Provide the [X, Y] coordinate of the cell's center where the given text is located.  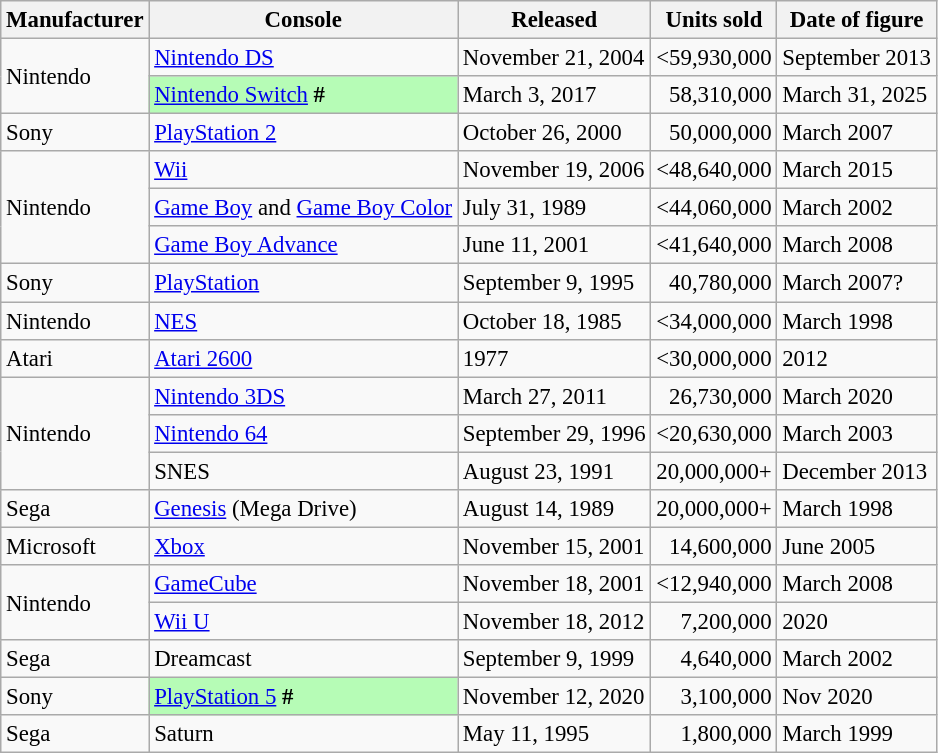
November 12, 2020 [554, 697]
Manufacturer [75, 20]
PlayStation 2 [304, 133]
SNES [304, 471]
October 18, 1985 [554, 321]
March 1999 [856, 734]
<12,940,000 [714, 584]
March 27, 2011 [554, 396]
September 9, 1995 [554, 283]
September 2013 [856, 58]
<59,930,000 [714, 58]
Nintendo Switch # [304, 95]
Game Boy and Game Boy Color [304, 208]
Genesis (Mega Drive) [304, 509]
3,100,000 [714, 697]
<20,630,000 [714, 433]
Units sold [714, 20]
<41,640,000 [714, 245]
<34,000,000 [714, 321]
Atari 2600 [304, 358]
1,800,000 [714, 734]
September 9, 1999 [554, 659]
June 11, 2001 [554, 245]
October 26, 2000 [554, 133]
September 29, 1996 [554, 433]
Nintendo 3DS [304, 396]
March 2007 [856, 133]
50,000,000 [714, 133]
40,780,000 [714, 283]
<48,640,000 [714, 170]
2012 [856, 358]
Wii U [304, 621]
Microsoft [75, 546]
March 2020 [856, 396]
November 19, 2006 [554, 170]
November 21, 2004 [554, 58]
March 3, 2017 [554, 95]
Game Boy Advance [304, 245]
March 31, 2025 [856, 95]
Nov 2020 [856, 697]
4,640,000 [714, 659]
Nintendo DS [304, 58]
7,200,000 [714, 621]
<30,000,000 [714, 358]
March 2003 [856, 433]
GameCube [304, 584]
Released [554, 20]
November 18, 2012 [554, 621]
PlayStation [304, 283]
July 31, 1989 [554, 208]
14,600,000 [714, 546]
Xbox [304, 546]
December 2013 [856, 471]
Nintendo 64 [304, 433]
Saturn [304, 734]
November 18, 2001 [554, 584]
March 2007? [856, 283]
Date of figure [856, 20]
<44,060,000 [714, 208]
May 11, 1995 [554, 734]
Atari [75, 358]
November 15, 2001 [554, 546]
1977 [554, 358]
58,310,000 [714, 95]
PlayStation 5 # [304, 697]
Console [304, 20]
26,730,000 [714, 396]
March 2015 [856, 170]
Wii [304, 170]
Dreamcast [304, 659]
June 2005 [856, 546]
August 14, 1989 [554, 509]
NES [304, 321]
2020 [856, 621]
August 23, 1991 [554, 471]
